Detect which cell encompasses the target text, then output its (X, Y) center coordinate. 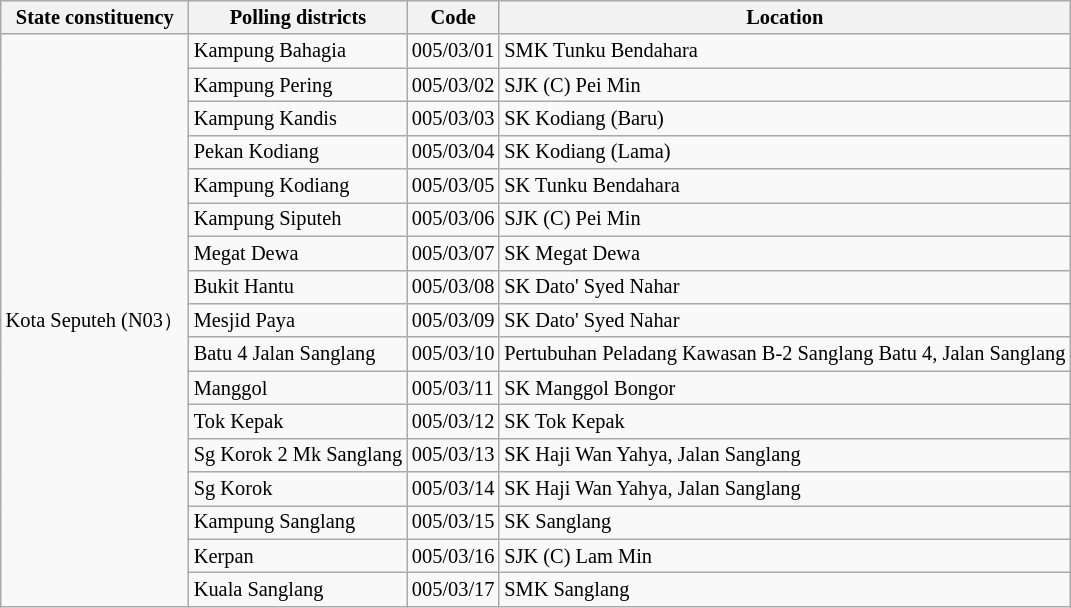
005/03/05 (453, 186)
Mesjid Paya (298, 320)
Tok Kepak (298, 421)
SMK Tunku Bendahara (784, 51)
Sg Korok 2 Mk Sanglang (298, 455)
005/03/16 (453, 556)
SK Kodiang (Baru) (784, 118)
Kampung Siputeh (298, 219)
005/03/10 (453, 354)
005/03/03 (453, 118)
SK Kodiang (Lama) (784, 152)
005/03/04 (453, 152)
005/03/09 (453, 320)
Kampung Bahagia (298, 51)
SK Manggol Bongor (784, 388)
Pertubuhan Peladang Kawasan B-2 Sanglang Batu 4, Jalan Sanglang (784, 354)
Megat Dewa (298, 253)
Kerpan (298, 556)
005/03/06 (453, 219)
005/03/11 (453, 388)
Kampung Pering (298, 85)
SK Sanglang (784, 522)
Batu 4 Jalan Sanglang (298, 354)
Kota Seputeh (N03） (95, 320)
005/03/15 (453, 522)
Code (453, 17)
SJK (C) Lam Min (784, 556)
Kampung Kodiang (298, 186)
005/03/13 (453, 455)
State constituency (95, 17)
Polling districts (298, 17)
SK Megat Dewa (784, 253)
SK Tunku Bendahara (784, 186)
SMK Sanglang (784, 589)
Manggol (298, 388)
Pekan Kodiang (298, 152)
005/03/14 (453, 489)
Kampung Sanglang (298, 522)
Location (784, 17)
005/03/17 (453, 589)
Kuala Sanglang (298, 589)
005/03/12 (453, 421)
005/03/02 (453, 85)
005/03/07 (453, 253)
005/03/01 (453, 51)
Sg Korok (298, 489)
Kampung Kandis (298, 118)
005/03/08 (453, 287)
Bukit Hantu (298, 287)
SK Tok Kepak (784, 421)
